Identify which cell holds the provided text, then report its [X, Y] central coordinate. 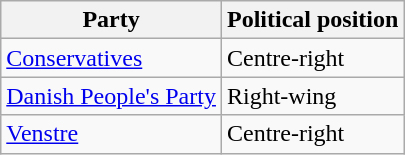
Danish People's Party [112, 96]
Conservatives [112, 58]
Party [112, 20]
Venstre [112, 134]
Right-wing [312, 96]
Political position [312, 20]
